From the cell containing the given text, extract its center point as (X, Y) coordinate. 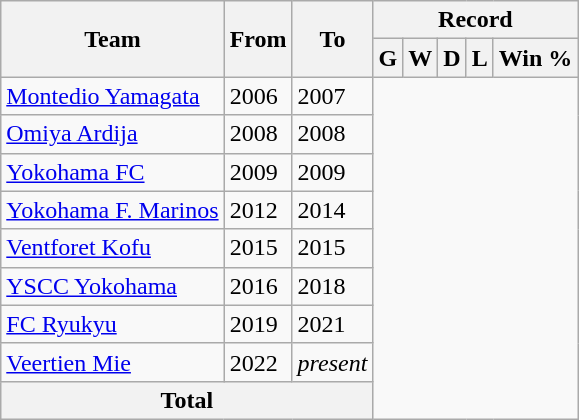
2021 (332, 324)
YSCC Yokohama (112, 286)
From (258, 39)
Team (112, 39)
Veertien Mie (112, 362)
Montedio Yamagata (112, 96)
To (332, 39)
2014 (332, 210)
2019 (258, 324)
2012 (258, 210)
Total (187, 400)
Win % (536, 58)
Omiya Ardija (112, 134)
2022 (258, 362)
W (420, 58)
Yokohama F. Marinos (112, 210)
L (480, 58)
D (452, 58)
2007 (332, 96)
Yokohama FC (112, 172)
Record (476, 20)
Ventforet Kofu (112, 248)
2018 (332, 286)
FC Ryukyu (112, 324)
present (332, 362)
G (388, 58)
2016 (258, 286)
2006 (258, 96)
